Find where the given text appears and provide that cell's center as [x, y] coordinate. 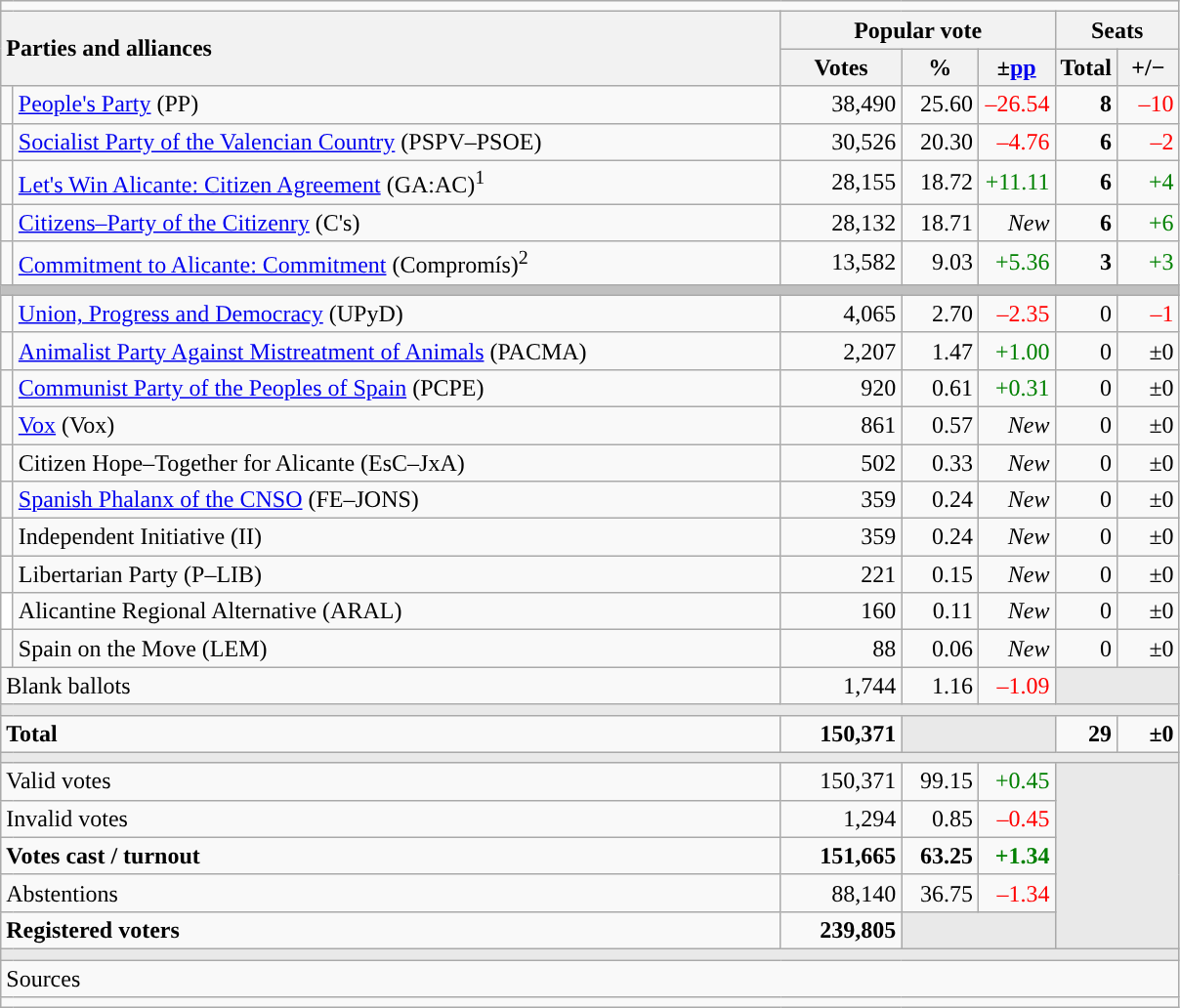
920 [841, 388]
29 [1086, 734]
Socialist Party of the Valencian Country (PSPV–PSOE) [397, 142]
Animalist Party Against Mistreatment of Animals (PACMA) [397, 351]
People's Party (PP) [397, 105]
30,526 [841, 142]
% [940, 67]
Communist Party of the Peoples of Spain (PCPE) [397, 388]
±pp [1016, 67]
Abstentions [391, 893]
+4 [1149, 182]
3 [1086, 264]
88,140 [841, 893]
Valid votes [391, 781]
1,744 [841, 686]
2.70 [940, 314]
+11.11 [1016, 182]
Citizens–Party of the Citizenry (C's) [397, 223]
36.75 [940, 893]
Sources [590, 979]
502 [841, 463]
Let's Win Alicante: Citizen Agreement (GA:AC)1 [397, 182]
18.72 [940, 182]
221 [841, 574]
–1.09 [1016, 686]
8 [1086, 105]
25.60 [940, 105]
Seats [1117, 30]
0.85 [940, 819]
Invalid votes [391, 819]
+5.36 [1016, 264]
–1.34 [1016, 893]
Alicantine Regional Alternative (ARAL) [397, 611]
0.06 [940, 649]
Votes cast / turnout [391, 856]
20.30 [940, 142]
88 [841, 649]
38,490 [841, 105]
4,065 [841, 314]
Spain on the Move (LEM) [397, 649]
1.47 [940, 351]
861 [841, 425]
+3 [1149, 264]
Independent Initiative (II) [397, 537]
–2.35 [1016, 314]
Libertarian Party (P–LIB) [397, 574]
Blank ballots [391, 686]
Popular vote [918, 30]
–4.76 [1016, 142]
–1 [1149, 314]
1.16 [940, 686]
0.57 [940, 425]
–0.45 [1016, 819]
+1.00 [1016, 351]
+0.45 [1016, 781]
0.11 [940, 611]
99.15 [940, 781]
+0.31 [1016, 388]
Votes [841, 67]
28,132 [841, 223]
Spanish Phalanx of the CNSO (FE–JONS) [397, 500]
Registered voters [391, 930]
+1.34 [1016, 856]
151,665 [841, 856]
28,155 [841, 182]
9.03 [940, 264]
13,582 [841, 264]
0.33 [940, 463]
63.25 [940, 856]
+/− [1149, 67]
–26.54 [1016, 105]
–10 [1149, 105]
–2 [1149, 142]
18.71 [940, 223]
+6 [1149, 223]
0.15 [940, 574]
2,207 [841, 351]
Union, Progress and Democracy (UPyD) [397, 314]
160 [841, 611]
0.61 [940, 388]
1,294 [841, 819]
Commitment to Alicante: Commitment (Compromís)2 [397, 264]
Citizen Hope–Together for Alicante (EsC–JxA) [397, 463]
239,805 [841, 930]
Parties and alliances [391, 49]
Vox (Vox) [397, 425]
